Identify which cell holds the provided text, then report its (x, y) central coordinate. 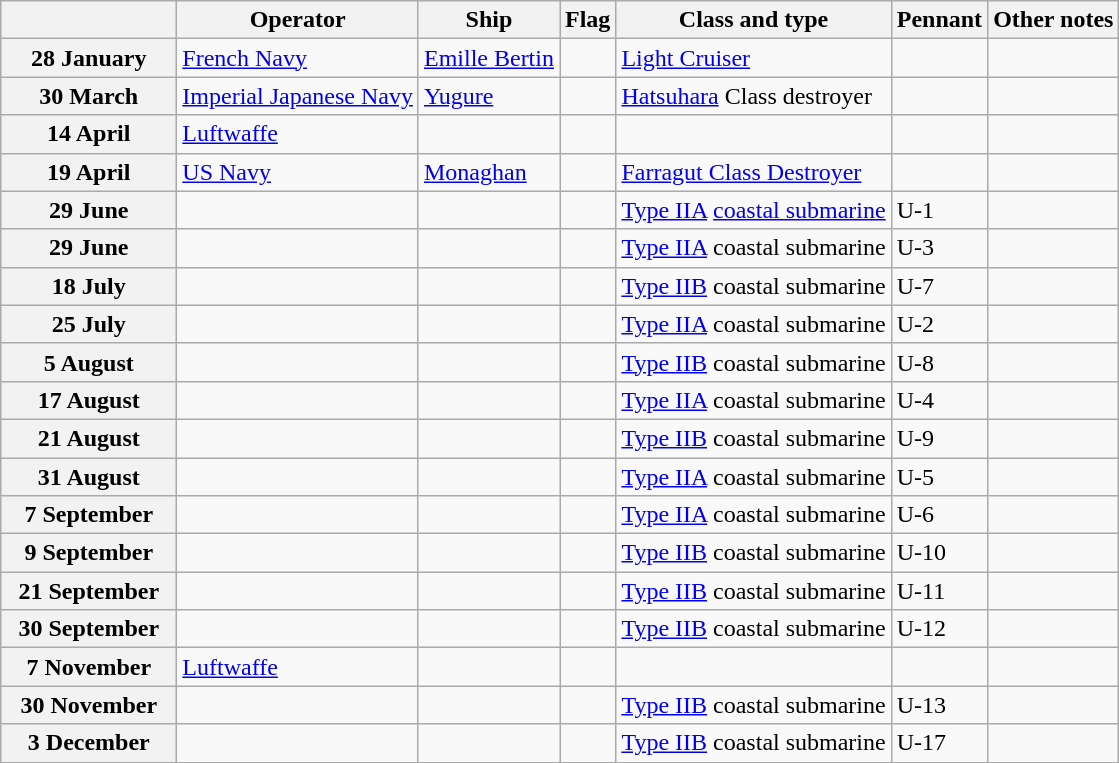
U-5 (939, 477)
U-6 (939, 515)
25 July (89, 324)
Hatsuhara Class destroyer (754, 96)
31 August (89, 477)
U-3 (939, 248)
U-1 (939, 210)
Other notes (1054, 20)
19 April (89, 172)
Operator (298, 20)
French Navy (298, 58)
5 August (89, 362)
U-10 (939, 553)
21 September (89, 591)
Imperial Japanese Navy (298, 96)
U-4 (939, 400)
Pennant (939, 20)
U-2 (939, 324)
Monaghan (488, 172)
18 July (89, 286)
Farragut Class Destroyer (754, 172)
U-17 (939, 743)
U-12 (939, 629)
9 September (89, 553)
30 September (89, 629)
U-9 (939, 438)
Class and type (754, 20)
Yugure (488, 96)
U-7 (939, 286)
Ship (488, 20)
Light Cruiser (754, 58)
28 January (89, 58)
U-13 (939, 705)
14 April (89, 134)
U-11 (939, 591)
21 August (89, 438)
7 November (89, 667)
Emille Bertin (488, 58)
30 November (89, 705)
3 December (89, 743)
17 August (89, 400)
U-8 (939, 362)
Flag (588, 20)
7 September (89, 515)
US Navy (298, 172)
30 March (89, 96)
